Detect which cell encompasses the target text, then output its [X, Y] center coordinate. 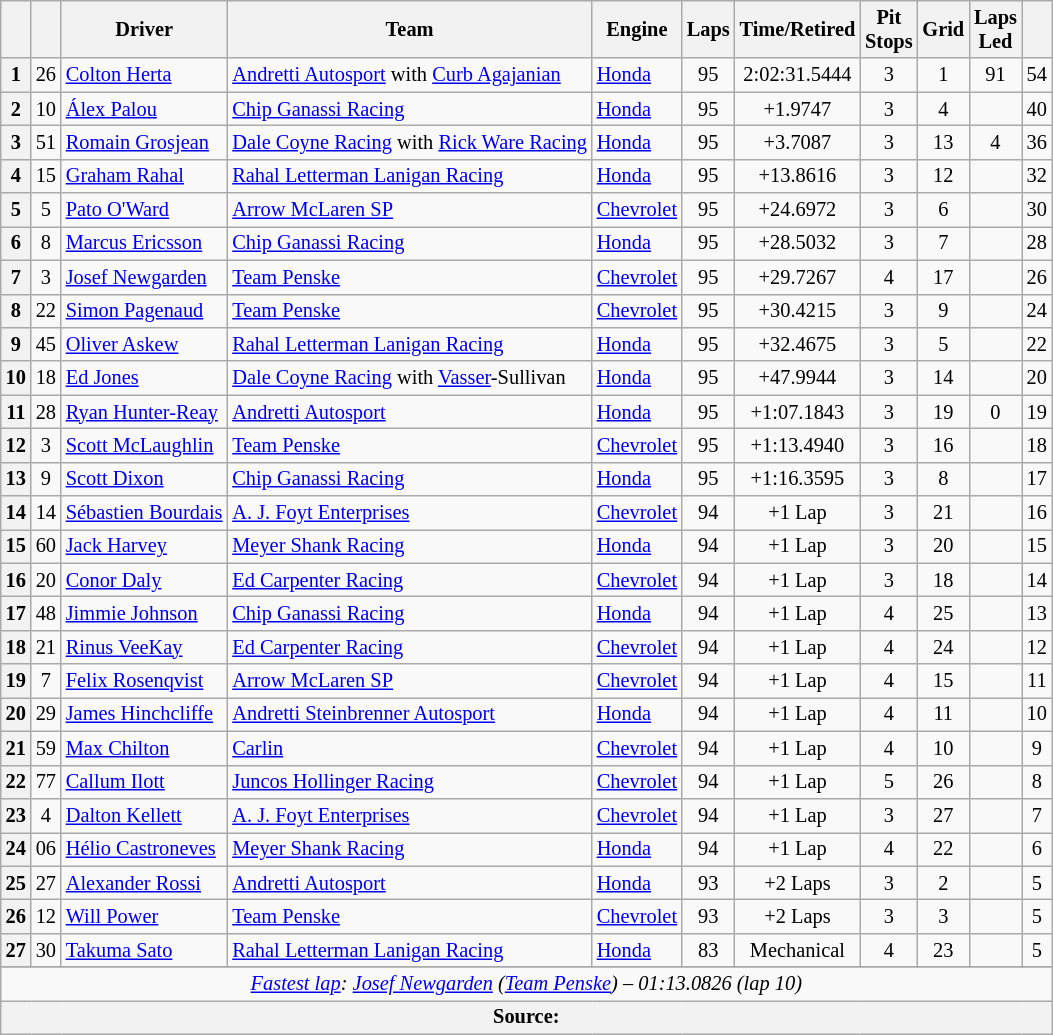
Time/Retired [798, 29]
Álex Palou [144, 109]
Max Chilton [144, 748]
Oliver Askew [144, 344]
48 [46, 613]
Takuma Sato [144, 950]
32 [1037, 176]
77 [46, 782]
Rinus VeeKay [144, 647]
45 [46, 344]
0 [996, 412]
36 [1037, 142]
Team [409, 29]
Dale Coyne Racing with Rick Ware Racing [409, 142]
Engine [637, 29]
+28.5032 [798, 243]
Grid [943, 29]
Scott McLaughlin [144, 445]
Fastest lap: Josef Newgarden (Team Penske) – 01:13.0826 (lap 10) [526, 984]
LapsLed [996, 29]
Andretti Steinbrenner Autosport [409, 714]
Laps [708, 29]
Josef Newgarden [144, 277]
+24.6972 [798, 210]
Dalton Kellett [144, 815]
Simon Pagenaud [144, 311]
Pato O'Ward [144, 210]
Mechanical [798, 950]
Jack Harvey [144, 546]
Scott Dixon [144, 479]
+1:13.4940 [798, 445]
+1:16.3595 [798, 479]
60 [46, 546]
+47.9944 [798, 378]
91 [996, 75]
Juncos Hollinger Racing [409, 782]
Marcus Ericsson [144, 243]
+29.7267 [798, 277]
+1.9747 [798, 109]
40 [1037, 109]
Colton Herta [144, 75]
2:02:31.5444 [798, 75]
+1:07.1843 [798, 412]
+3.7087 [798, 142]
Graham Rahal [144, 176]
Source: [526, 1017]
PitStops [888, 29]
Ed Jones [144, 378]
29 [46, 714]
Alexander Rossi [144, 883]
Romain Grosjean [144, 142]
51 [46, 142]
Jimmie Johnson [144, 613]
Hélio Castroneves [144, 849]
59 [46, 748]
Sébastien Bourdais [144, 513]
Andretti Autosport with Curb Agajanian [409, 75]
Will Power [144, 916]
Felix Rosenqvist [144, 681]
Conor Daly [144, 580]
Dale Coyne Racing with Vasser-Sullivan [409, 378]
Ryan Hunter-Reay [144, 412]
Callum Ilott [144, 782]
+30.4215 [798, 311]
+32.4675 [798, 344]
Driver [144, 29]
+13.8616 [798, 176]
James Hinchcliffe [144, 714]
83 [708, 950]
54 [1037, 75]
Carlin [409, 748]
06 [46, 849]
